For the text-containing cell, return its midpoint in (x, y) coordinate format. 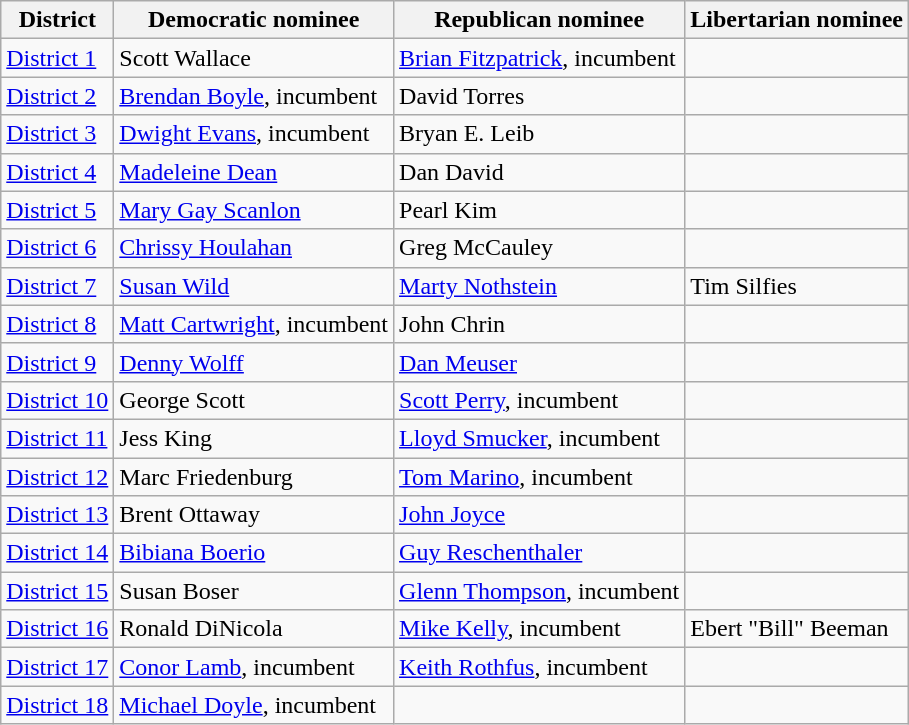
District 16 (58, 629)
Libertarian nominee (797, 20)
Marty Nothstein (540, 286)
Susan Wild (254, 286)
Bryan E. Leib (540, 134)
Mike Kelly, incumbent (540, 629)
Republican nominee (540, 20)
Chrissy Houlahan (254, 248)
District 14 (58, 553)
District 11 (58, 438)
John Chrin (540, 324)
George Scott (254, 400)
Marc Friedenburg (254, 477)
Ronald DiNicola (254, 629)
District (58, 20)
District 17 (58, 667)
Dan Meuser (540, 362)
Keith Rothfus, incumbent (540, 667)
Jess King (254, 438)
Dwight Evans, incumbent (254, 134)
District 18 (58, 705)
District 1 (58, 58)
Tom Marino, incumbent (540, 477)
Lloyd Smucker, incumbent (540, 438)
Susan Boser (254, 591)
District 8 (58, 324)
District 4 (58, 172)
Denny Wolff (254, 362)
Madeleine Dean (254, 172)
Tim Silfies (797, 286)
District 13 (58, 515)
District 5 (58, 210)
District 12 (58, 477)
Glenn Thompson, incumbent (540, 591)
District 7 (58, 286)
Matt Cartwright, incumbent (254, 324)
Mary Gay Scanlon (254, 210)
Michael Doyle, incumbent (254, 705)
Conor Lamb, incumbent (254, 667)
Brian Fitzpatrick, incumbent (540, 58)
District 6 (58, 248)
Bibiana Boerio (254, 553)
Scott Wallace (254, 58)
Brendan Boyle, incumbent (254, 96)
District 9 (58, 362)
David Torres (540, 96)
John Joyce (540, 515)
Dan David (540, 172)
District 15 (58, 591)
District 10 (58, 400)
Democratic nominee (254, 20)
Greg McCauley (540, 248)
District 3 (58, 134)
Guy Reschenthaler (540, 553)
Scott Perry, incumbent (540, 400)
District 2 (58, 96)
Brent Ottaway (254, 515)
Ebert "Bill" Beeman (797, 629)
Pearl Kim (540, 210)
